Extract the (x, y) coordinate from the center of the cell holding the provided text.  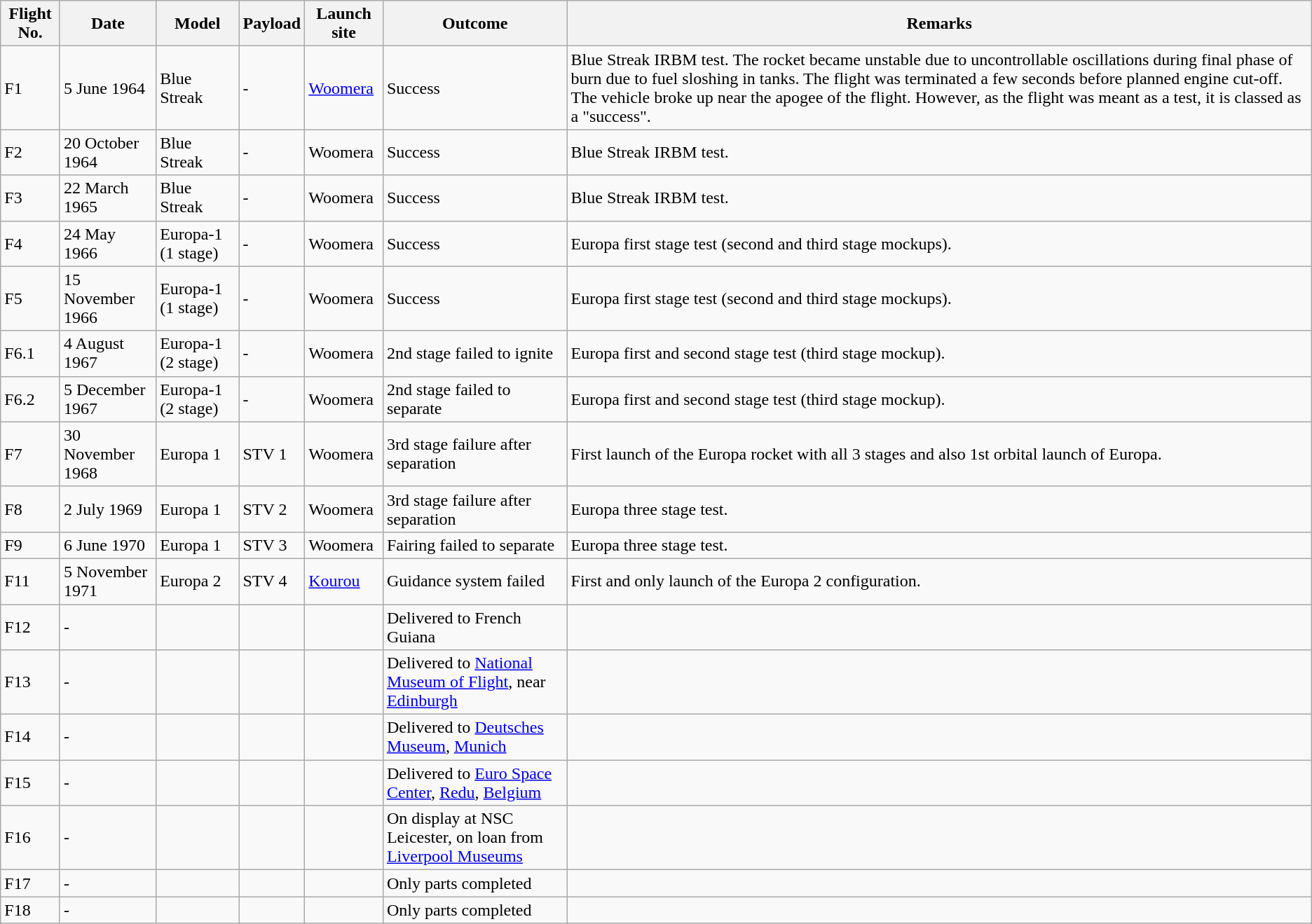
Delivered to Euro Space Center, Redu, Belgium (475, 783)
Payload (272, 24)
F7 (31, 454)
On display at NSC Leicester, on loan from Liverpool Museums (475, 838)
Remarks (939, 24)
F14 (31, 737)
5 December 1967 (108, 399)
First and only launch of the Europa 2 configuration. (939, 581)
30 November 1968 (108, 454)
15 November 1966 (108, 298)
F13 (31, 682)
22 March 1965 (108, 198)
5 June 1964 (108, 88)
F9 (31, 545)
Kourou (344, 581)
6 June 1970 (108, 545)
Fairing failed to separate (475, 545)
F17 (31, 883)
24 May 1966 (108, 244)
F8 (31, 509)
F11 (31, 581)
Model (198, 24)
5 November 1971 (108, 581)
2nd stage failed to separate (475, 399)
2 July 1969 (108, 509)
Delivered to National Museum of Flight, near Edinburgh (475, 682)
2nd stage failed to ignite (475, 353)
Outcome (475, 24)
Date (108, 24)
Launch site (344, 24)
Flight No. (31, 24)
F15 (31, 783)
F5 (31, 298)
F18 (31, 910)
F6.1 (31, 353)
F1 (31, 88)
20 October 1964 (108, 153)
4 August 1967 (108, 353)
F2 (31, 153)
F3 (31, 198)
Delivered to French Guiana (475, 626)
Europa 2 (198, 581)
F4 (31, 244)
F6.2 (31, 399)
Guidance system failed (475, 581)
STV 1 (272, 454)
STV 4 (272, 581)
Delivered to Deutsches Museum, Munich (475, 737)
STV 2 (272, 509)
First launch of the Europa rocket with all 3 stages and also 1st orbital launch of Europa. (939, 454)
STV 3 (272, 545)
F16 (31, 838)
F12 (31, 626)
